Determine the [x, y] coordinate at the center of the cell enclosing the given text.  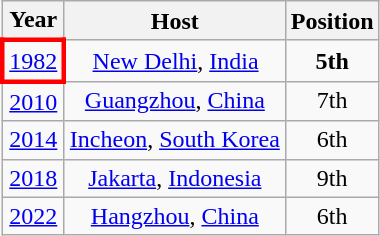
2014 [33, 140]
New Delhi, India [174, 60]
Position [332, 21]
Hangzhou, China [174, 216]
2010 [33, 101]
2018 [33, 178]
5th [332, 60]
7th [332, 101]
9th [332, 178]
Guangzhou, China [174, 101]
Incheon, South Korea [174, 140]
1982 [33, 60]
Year [33, 21]
Host [174, 21]
2022 [33, 216]
Jakarta, Indonesia [174, 178]
